Search for the cell housing the specified text and yield its [X, Y] center coordinate. 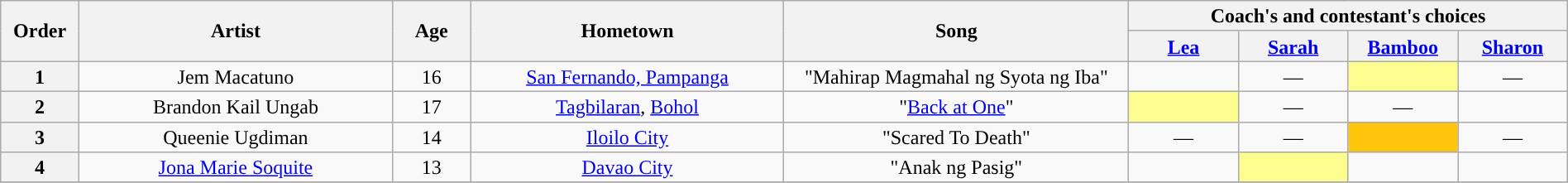
17 [432, 106]
Sarah [1293, 46]
Song [956, 31]
Jem Macatuno [235, 76]
San Fernando, Pampanga [627, 76]
"Back at One" [956, 106]
Order [40, 31]
Bamboo [1403, 46]
13 [432, 167]
Age [432, 31]
Lea [1184, 46]
Brandon Kail Ungab [235, 106]
Hometown [627, 31]
4 [40, 167]
Iloilo City [627, 137]
3 [40, 137]
1 [40, 76]
Jona Marie Soquite [235, 167]
"Mahirap Magmahal ng Syota ng Iba" [956, 76]
Queenie Ugdiman [235, 137]
Sharon [1513, 46]
Davao City [627, 167]
14 [432, 137]
Artist [235, 31]
2 [40, 106]
Coach's and contestant's choices [1348, 17]
"Anak ng Pasig" [956, 167]
Tagbilaran, Bohol [627, 106]
"Scared To Death" [956, 137]
16 [432, 76]
